Output the [X, Y] coordinate of the center of the cell containing the given text.  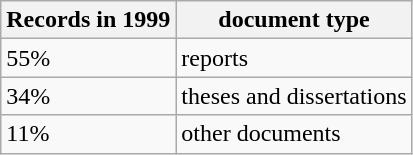
55% [88, 58]
34% [88, 96]
Records in 1999 [88, 20]
document type [294, 20]
reports [294, 58]
11% [88, 134]
other documents [294, 134]
theses and dissertations [294, 96]
